From the cell containing the given text, extract its center point as (X, Y) coordinate. 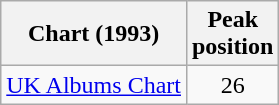
UK Albums Chart (94, 85)
Peakposition (232, 34)
26 (232, 85)
Chart (1993) (94, 34)
